Capture the cell that displays the provided text and extract its [x, y] central coordinate. 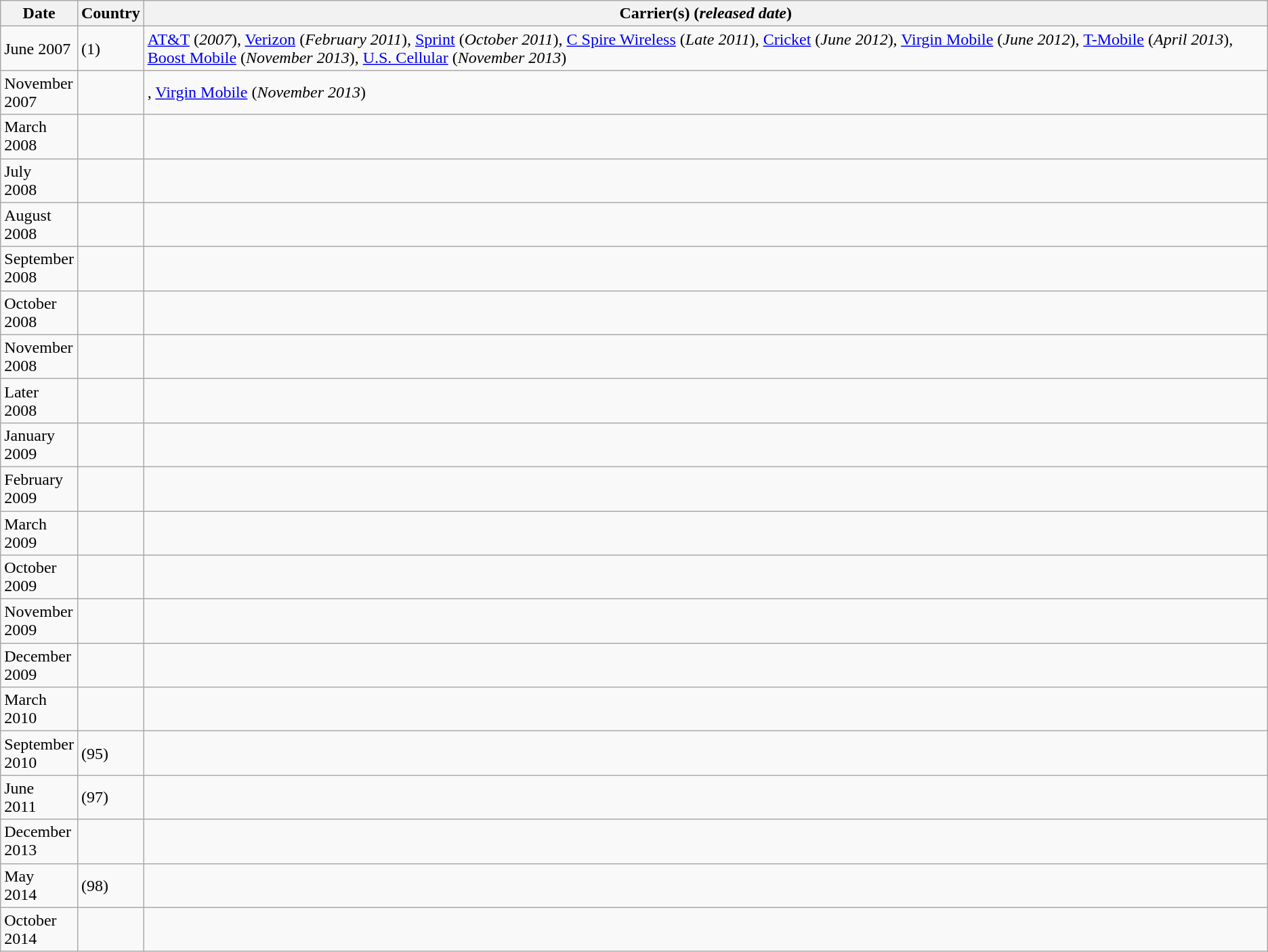
December2009 [39, 665]
September2008 [39, 268]
December2013 [39, 841]
(97) [110, 798]
October2014 [39, 929]
August2008 [39, 225]
Country [110, 14]
, Virgin Mobile (November 2013) [706, 92]
Later2008 [39, 401]
May2014 [39, 886]
September2010 [39, 753]
(98) [110, 886]
June 2007 [39, 49]
January2009 [39, 444]
(1) [110, 49]
March2010 [39, 710]
November2009 [39, 622]
Date [39, 14]
February2009 [39, 489]
June2011 [39, 798]
October2008 [39, 313]
(95) [110, 753]
July2008 [39, 180]
Carrier(s) (released date) [706, 14]
October2009 [39, 577]
March2008 [39, 137]
November2007 [39, 92]
November2008 [39, 356]
March2009 [39, 532]
